Search for the cell housing the specified text and yield its [x, y] center coordinate. 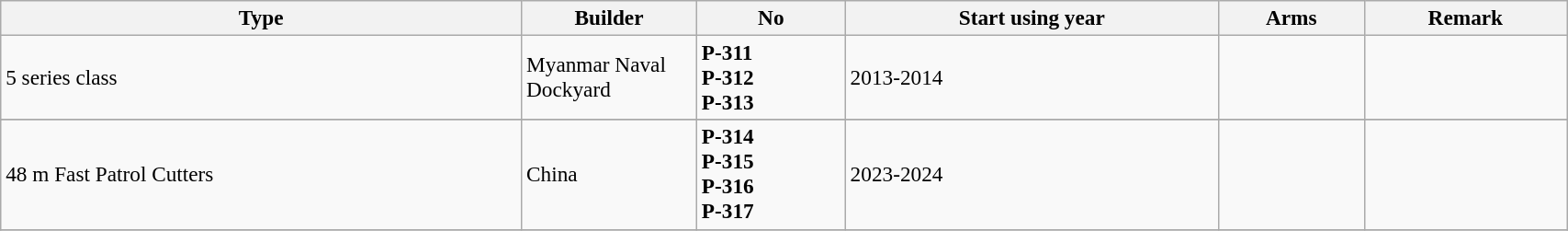
No [771, 17]
2023-2024 [1032, 175]
Remark [1466, 17]
Arms [1292, 17]
2013-2014 [1032, 77]
Start using year [1032, 17]
P-314P-315P-316P-317 [771, 175]
P-311P-312P-313 [771, 77]
China [610, 175]
5 series class [261, 77]
Myanmar Naval Dockyard [610, 77]
Builder [610, 17]
Type [261, 17]
48 m Fast Patrol Cutters [261, 175]
